Return (x, y) of the center of cell containing provided text 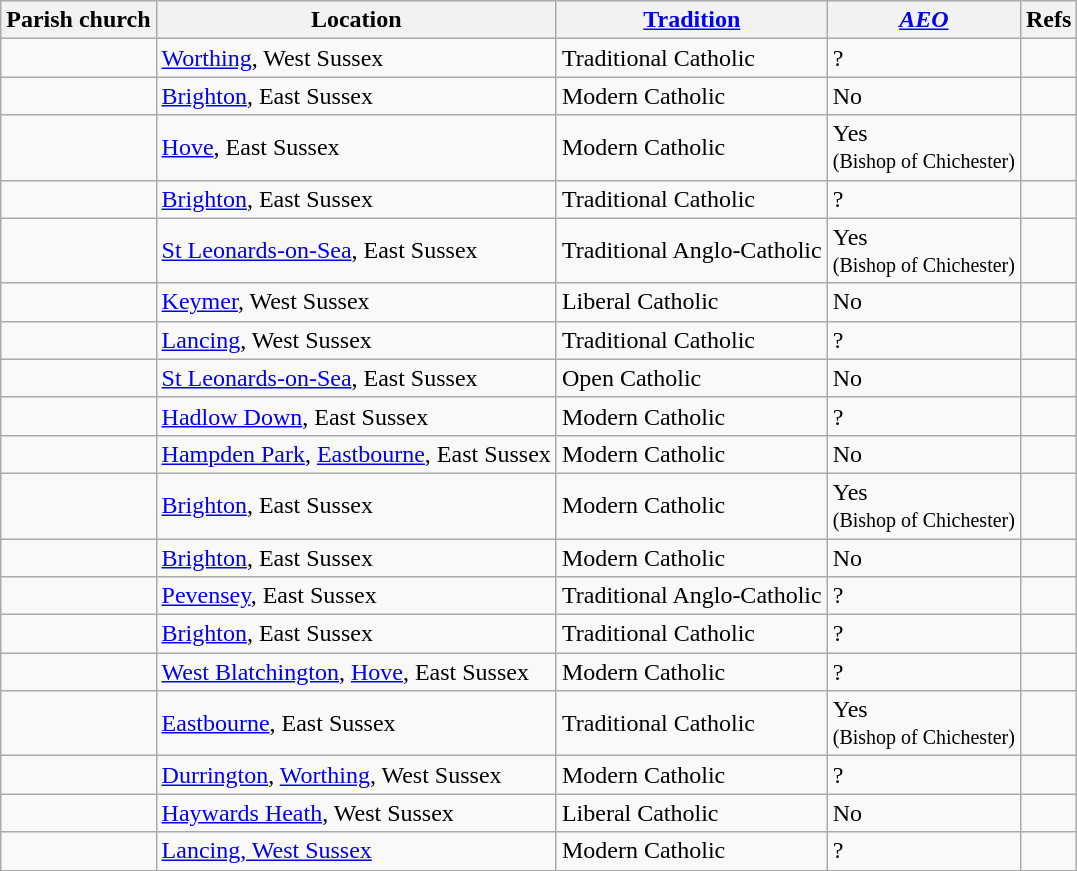
Worthing, West Sussex (356, 58)
Hadlow Down, East Sussex (356, 416)
Pevensey, East Sussex (356, 596)
Parish church (78, 20)
Open Catholic (692, 378)
Durrington, Worthing, West Sussex (356, 775)
Eastbourne, East Sussex (356, 724)
Keymer, West Sussex (356, 302)
Refs (1048, 20)
AEO (924, 20)
Hampden Park, Eastbourne, East Sussex (356, 454)
Hove, East Sussex (356, 148)
Location (356, 20)
Tradition (692, 20)
Haywards Heath, West Sussex (356, 813)
West Blatchington, Hove, East Sussex (356, 672)
